Provide the [X, Y] coordinate of the cell's center where the given text is located.  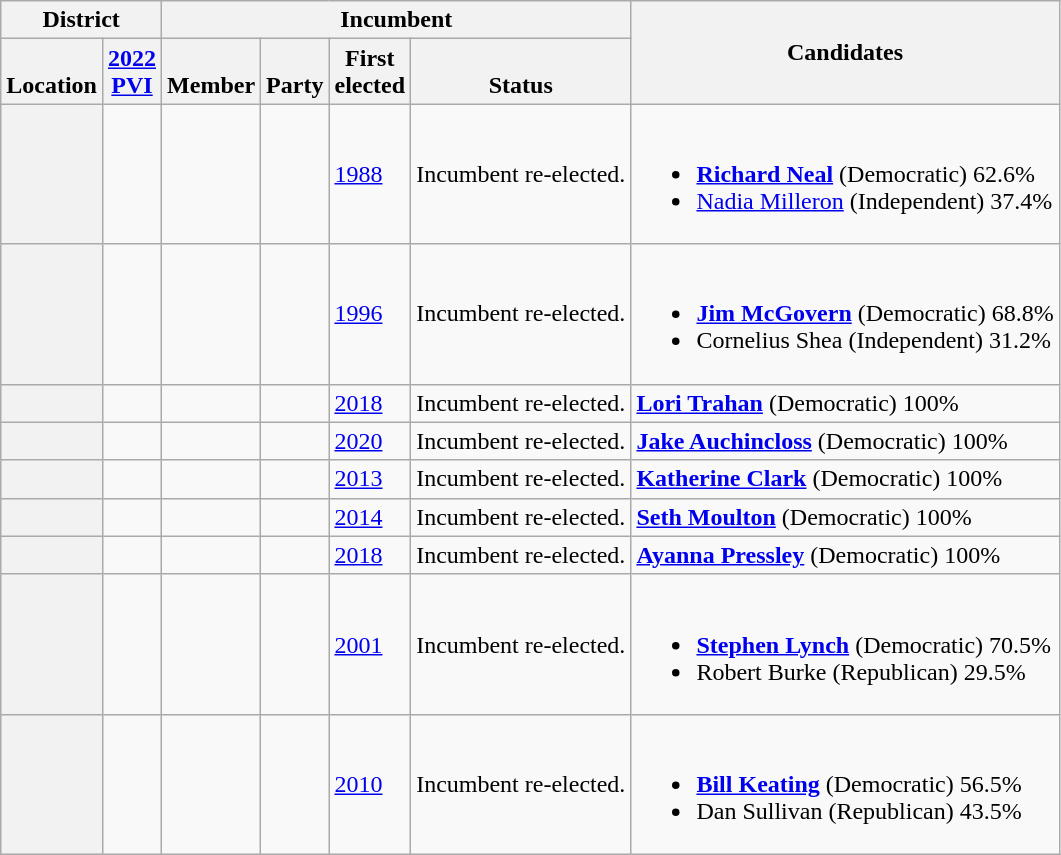
Party [295, 72]
District [82, 20]
Lori Trahan (Democratic) 100% [845, 403]
2014 [370, 517]
2010 [370, 784]
Jake Auchincloss (Democratic) 100% [845, 441]
Stephen Lynch (Democratic) 70.5%Robert Burke (Republican) 29.5% [845, 644]
Bill Keating (Democratic) 56.5%Dan Sullivan (Republican) 43.5% [845, 784]
Location [52, 72]
Incumbent [396, 20]
Firstelected [370, 72]
2013 [370, 479]
2022PVI [132, 72]
1996 [370, 314]
2001 [370, 644]
2020 [370, 441]
Member [212, 72]
Seth Moulton (Democratic) 100% [845, 517]
Ayanna Pressley (Democratic) 100% [845, 555]
Status [521, 72]
Jim McGovern (Democratic) 68.8%Cornelius Shea (Independent) 31.2% [845, 314]
Katherine Clark (Democratic) 100% [845, 479]
1988 [370, 174]
Richard Neal (Democratic) 62.6%Nadia Milleron (Independent) 37.4% [845, 174]
Candidates [845, 52]
